Identify which cell holds the provided text, then report its [x, y] central coordinate. 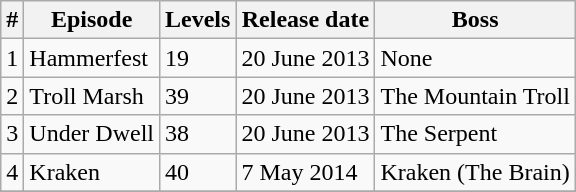
The Mountain Troll [475, 96]
Episode [92, 20]
1 [12, 58]
Levels [198, 20]
2 [12, 96]
Kraken (The Brain) [475, 172]
19 [198, 58]
Under Dwell [92, 134]
Release date [306, 20]
4 [12, 172]
7 May 2014 [306, 172]
None [475, 58]
Kraken [92, 172]
# [12, 20]
Boss [475, 20]
38 [198, 134]
3 [12, 134]
39 [198, 96]
Hammerfest [92, 58]
The Serpent [475, 134]
40 [198, 172]
Troll Marsh [92, 96]
